Find where the given text appears and provide that cell's center as (X, Y) coordinate. 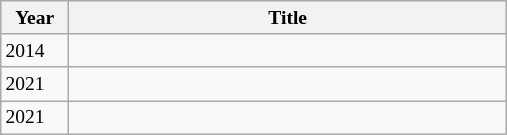
Year (35, 18)
2014 (35, 50)
Title (288, 18)
